Identify which cell holds the provided text, then report its (x, y) central coordinate. 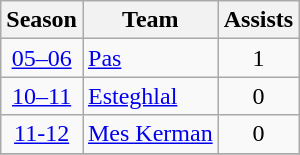
10–11 (42, 96)
Season (42, 20)
1 (258, 58)
Mes Kerman (150, 134)
Pas (150, 58)
Esteghlal (150, 96)
05–06 (42, 58)
Team (150, 20)
11-12 (42, 134)
Assists (258, 20)
